Return the [x, y] coordinate for the center point of the cell that contains the specified text.  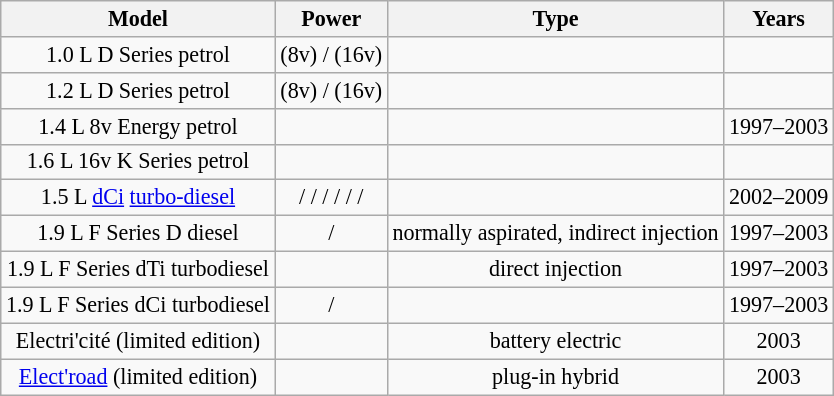
direct injection [555, 269]
plug-in hybrid [555, 377]
1.9 L F Series dTi turbodiesel [138, 269]
normally aspirated, indirect injection [555, 233]
1.4 L 8v Energy petrol [138, 126]
Elect'road (limited edition) [138, 377]
1.5 L dCi turbo-diesel [138, 198]
Model [138, 18]
Type [555, 18]
2002–2009 [779, 198]
1.0 L D Series petrol [138, 54]
battery electric [555, 341]
1.9 L F Series dCi turbodiesel [138, 305]
Power [331, 18]
1.2 L D Series petrol [138, 90]
1.9 L F Series D diesel [138, 233]
Electri'cité (limited edition) [138, 341]
1.6 L 16v K Series petrol [138, 162]
/ / / / / / [331, 198]
Years [779, 18]
